Output the (X, Y) coordinate of the center of the cell containing the given text.  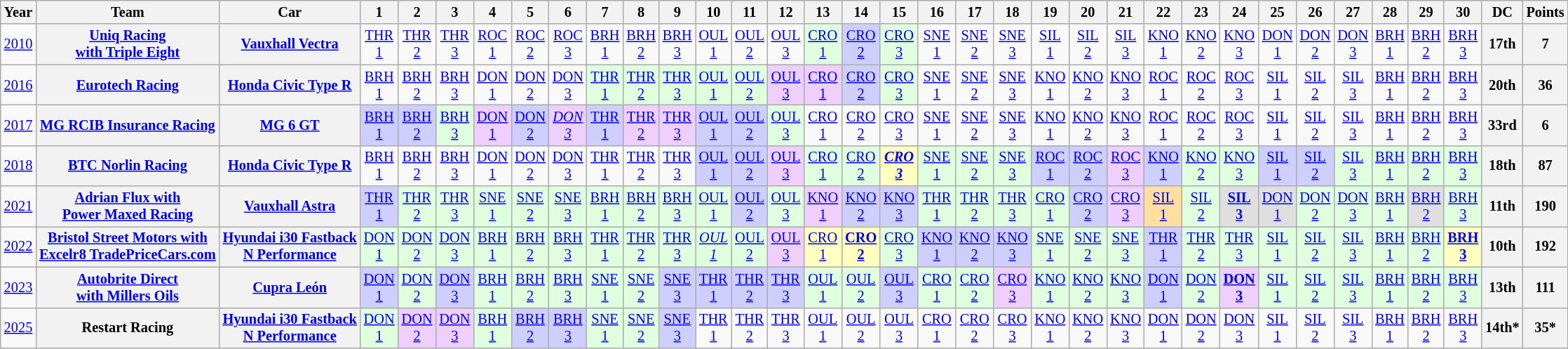
Autobrite Directwith Millers Oils (128, 287)
17 (975, 12)
1 (379, 12)
Eurotech Racing (128, 85)
27 (1353, 12)
190 (1546, 206)
19 (1050, 12)
12 (786, 12)
20th (1502, 85)
35* (1546, 328)
Restart Racing (128, 328)
10th (1502, 246)
Car (290, 12)
33rd (1502, 125)
2021 (18, 206)
8 (641, 12)
13th (1502, 287)
15 (899, 12)
2 (417, 12)
87 (1546, 166)
21 (1126, 12)
Bristol Street Motors withExcelr8 TradePriceCars.com (128, 246)
2016 (18, 85)
BTC Norlin Racing (128, 166)
Vauxhall Vectra (290, 44)
Year (18, 12)
Vauxhall Astra (290, 206)
13 (823, 12)
111 (1546, 287)
Team (128, 12)
24 (1240, 12)
2018 (18, 166)
9 (677, 12)
Cupra León (290, 287)
28 (1390, 12)
4 (492, 12)
26 (1315, 12)
MG RCIB Insurance Racing (128, 125)
30 (1463, 12)
36 (1546, 85)
Adrian Flux withPower Maxed Racing (128, 206)
2022 (18, 246)
2010 (18, 44)
22 (1163, 12)
29 (1426, 12)
23 (1201, 12)
MG 6 GT (290, 125)
10 (714, 12)
14 (861, 12)
3 (454, 12)
5 (530, 12)
2017 (18, 125)
Points (1546, 12)
16 (937, 12)
2025 (18, 328)
Uniq Racingwith Triple Eight (128, 44)
18 (1013, 12)
14th* (1502, 328)
17th (1502, 44)
18th (1502, 166)
DC (1502, 12)
11th (1502, 206)
192 (1546, 246)
20 (1088, 12)
25 (1278, 12)
11 (750, 12)
2023 (18, 287)
